Capture the cell that displays the provided text and extract its [x, y] central coordinate. 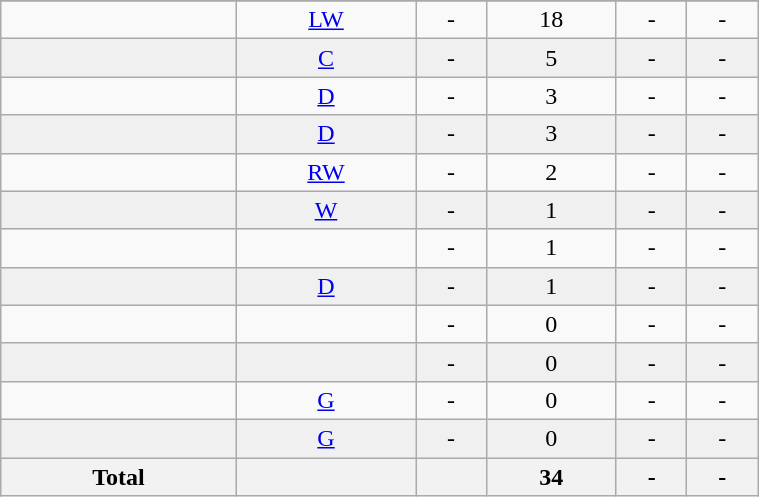
18 [551, 20]
LW [326, 20]
34 [551, 477]
RW [326, 172]
5 [551, 58]
2 [551, 172]
Total [119, 477]
C [326, 58]
W [326, 210]
